Determine the (X, Y) coordinate at the center of the cell enclosing the given text.  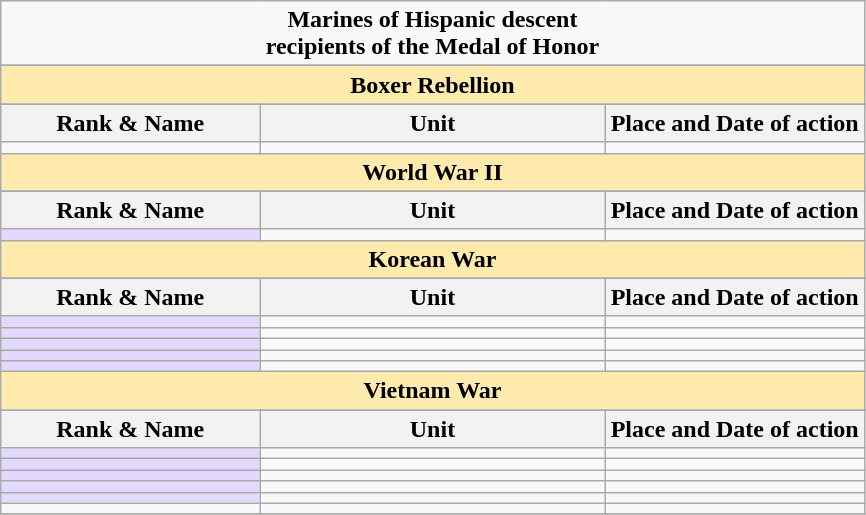
Boxer Rebellion (432, 85)
World War II (432, 172)
Vietnam War (432, 391)
Marines of Hispanic descent recipients of the Medal of Honor (432, 34)
Korean War (432, 259)
